Output the (X, Y) coordinate of the center of the cell containing the given text.  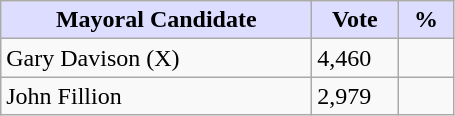
Vote (355, 20)
John Fillion (156, 96)
2,979 (355, 96)
Mayoral Candidate (156, 20)
Gary Davison (X) (156, 58)
4,460 (355, 58)
% (426, 20)
